Scan for the cell matching the given text and deliver its (x, y) coordinate at center. 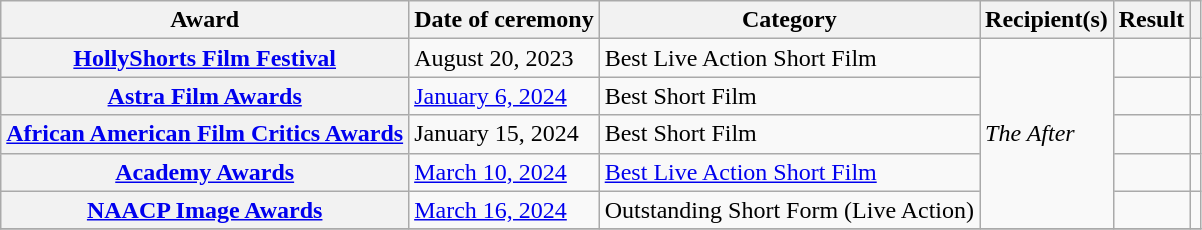
Academy Awards (205, 172)
January 15, 2024 (504, 134)
January 6, 2024 (504, 96)
Astra Film Awards (205, 96)
NAACP Image Awards (205, 210)
Recipient(s) (1047, 20)
Date of ceremony (504, 20)
Result (1151, 20)
March 10, 2024 (504, 172)
Category (789, 20)
Outstanding Short Form (Live Action) (789, 210)
HollyShorts Film Festival (205, 58)
August 20, 2023 (504, 58)
March 16, 2024 (504, 210)
African American Film Critics Awards (205, 134)
The After (1047, 134)
Award (205, 20)
